Pinpoint the cell where the given text exists, returning its [x, y] midpoint coordinate. 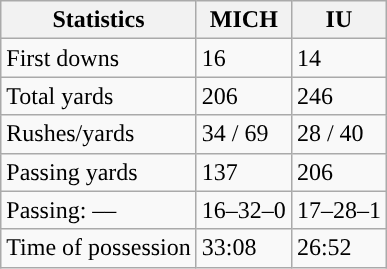
34 / 69 [244, 134]
Passing: –– [99, 210]
Total yards [99, 96]
Statistics [99, 20]
Passing yards [99, 172]
14 [338, 58]
33:08 [244, 248]
16 [244, 58]
IU [338, 20]
MICH [244, 20]
28 / 40 [338, 134]
26:52 [338, 248]
16–32–0 [244, 210]
Rushes/yards [99, 134]
Time of possession [99, 248]
17–28–1 [338, 210]
137 [244, 172]
First downs [99, 58]
246 [338, 96]
